Identify which cell holds the provided text, then report its (X, Y) central coordinate. 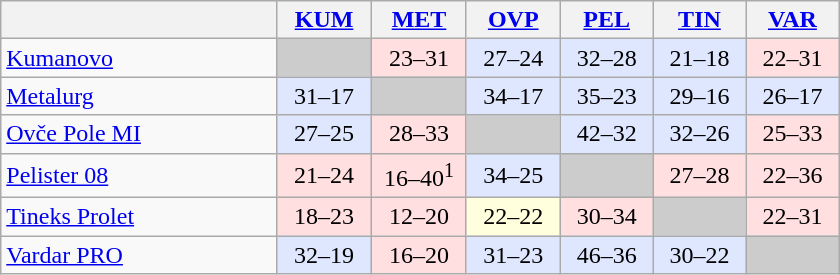
Kumanovo (139, 58)
22–22 (513, 217)
32–26 (699, 134)
32–19 (324, 255)
22–36 (793, 176)
32–28 (606, 58)
30–22 (699, 255)
46–36 (606, 255)
16–20 (420, 255)
Tineks Prolet (139, 217)
29–16 (699, 96)
27–25 (324, 134)
16–401 (420, 176)
KUM (324, 20)
31–17 (324, 96)
34–17 (513, 96)
25–33 (793, 134)
28–33 (420, 134)
VAR (793, 20)
23–31 (420, 58)
30–34 (606, 217)
12–20 (420, 217)
35–23 (606, 96)
TIN (699, 20)
34–25 (513, 176)
Metalurg (139, 96)
42–32 (606, 134)
Ovče Pole MI (139, 134)
Pelister 08 (139, 176)
Vardar PRO (139, 255)
OVP (513, 20)
21–24 (324, 176)
27–28 (699, 176)
27–24 (513, 58)
MET (420, 20)
18–23 (324, 217)
31–23 (513, 255)
26–17 (793, 96)
PEL (606, 20)
21–18 (699, 58)
